Detect which cell encompasses the target text, then output its [X, Y] center coordinate. 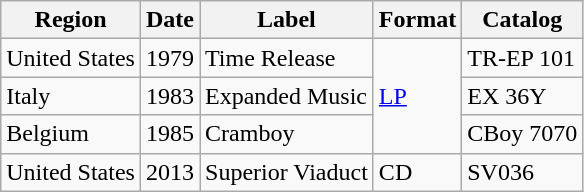
Format [417, 20]
TR-EP 101 [522, 58]
EX 36Y [522, 96]
Cramboy [287, 134]
2013 [170, 172]
Time Release [287, 58]
Catalog [522, 20]
Belgium [71, 134]
1983 [170, 96]
1979 [170, 58]
SV036 [522, 172]
Italy [71, 96]
Label [287, 20]
1985 [170, 134]
Expanded Music [287, 96]
Superior Viaduct [287, 172]
Date [170, 20]
Region [71, 20]
CBoy 7070 [522, 134]
CD [417, 172]
LP [417, 96]
